Detect which cell encompasses the target text, then output its (x, y) center coordinate. 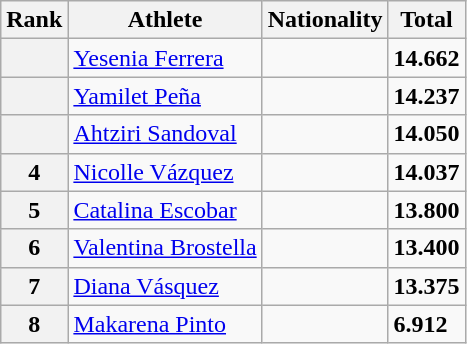
Diana Vásquez (165, 286)
Valentina Brostella (165, 248)
14.050 (426, 134)
6 (34, 248)
Nicolle Vázquez (165, 172)
Catalina Escobar (165, 210)
6.912 (426, 324)
5 (34, 210)
14.037 (426, 172)
14.662 (426, 58)
Ahtziri Sandoval (165, 134)
13.400 (426, 248)
13.375 (426, 286)
Total (426, 20)
Makarena Pinto (165, 324)
Nationality (325, 20)
4 (34, 172)
14.237 (426, 96)
Rank (34, 20)
Yamilet Peña (165, 96)
7 (34, 286)
Athlete (165, 20)
13.800 (426, 210)
Yesenia Ferrera (165, 58)
8 (34, 324)
